Return [x, y] of the center of cell containing provided text 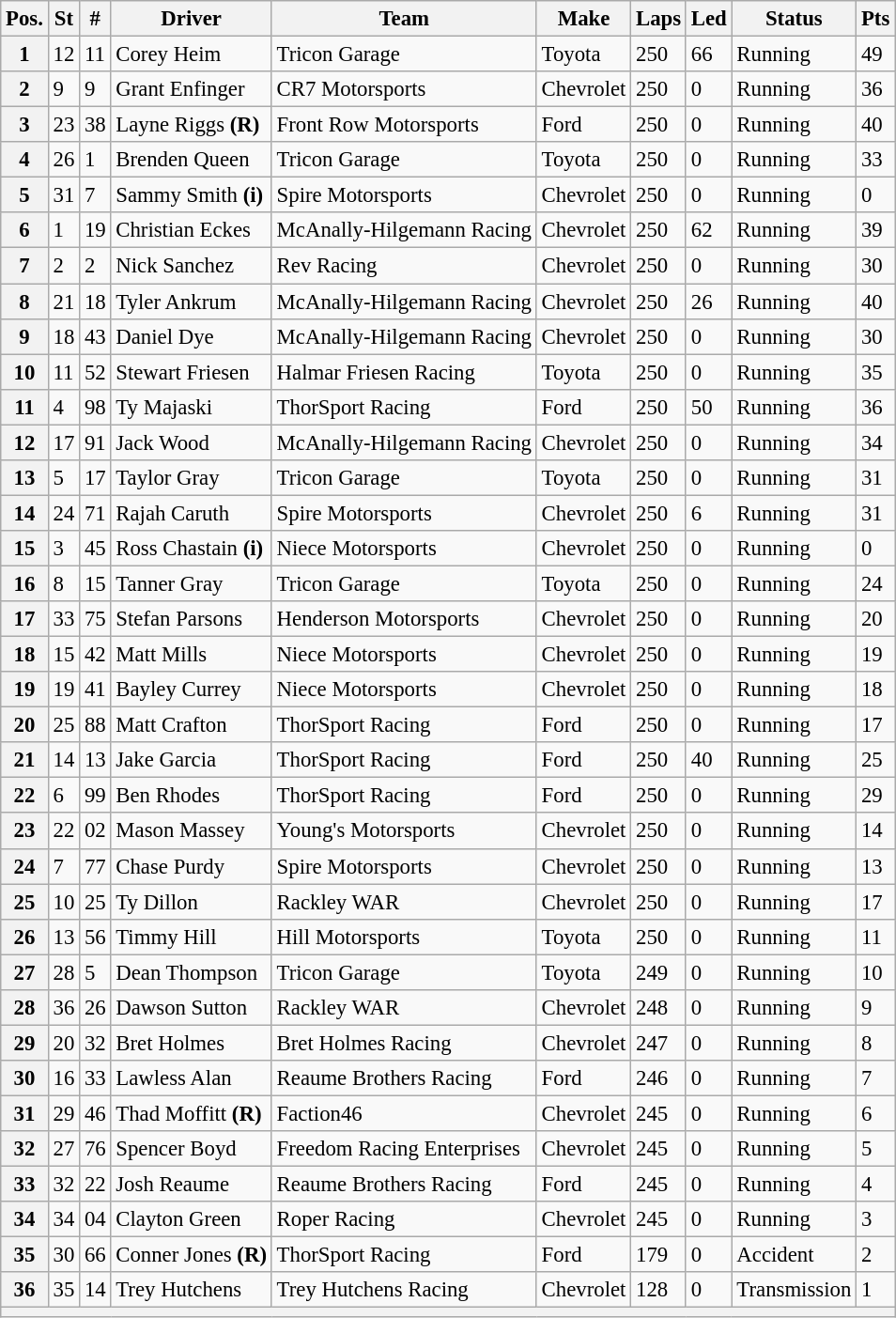
Driver [192, 19]
St [64, 19]
45 [96, 549]
Nick Sanchez [192, 266]
Trey Hutchens Racing [404, 1290]
Led [708, 19]
Stefan Parsons [192, 619]
Status [795, 19]
Accident [795, 1255]
Ty Dillon [192, 902]
43 [96, 336]
Thad Moffitt (R) [192, 1113]
88 [96, 725]
49 [875, 54]
Conner Jones (R) [192, 1255]
Layne Riggs (R) [192, 125]
Roper Racing [404, 1219]
Corey Heim [192, 54]
Make [583, 19]
50 [708, 407]
Team [404, 19]
Henderson Motorsports [404, 619]
179 [659, 1255]
Bayley Currey [192, 690]
Matt Crafton [192, 725]
Rev Racing [404, 266]
62 [708, 230]
Halmar Friesen Racing [404, 372]
Front Row Motorsports [404, 125]
Taylor Gray [192, 478]
Christian Eckes [192, 230]
CR7 Motorsports [404, 89]
76 [96, 1149]
Jake Garcia [192, 760]
247 [659, 1043]
98 [96, 407]
77 [96, 866]
Grant Enfinger [192, 89]
75 [96, 619]
Ty Majaski [192, 407]
Sammy Smith (i) [192, 195]
Stewart Friesen [192, 372]
Bret Holmes [192, 1043]
41 [96, 690]
Matt Mills [192, 655]
Bret Holmes Racing [404, 1043]
39 [875, 230]
46 [96, 1113]
Spencer Boyd [192, 1149]
Josh Reaume [192, 1185]
04 [96, 1219]
248 [659, 1008]
Pts [875, 19]
Tanner Gray [192, 583]
Tyler Ankrum [192, 302]
Trey Hutchens [192, 1290]
Clayton Green [192, 1219]
Dean Thompson [192, 972]
Laps [659, 19]
Hill Motorsports [404, 937]
91 [96, 442]
Lawless Alan [192, 1078]
Pos. [24, 19]
Daniel Dye [192, 336]
Ben Rhodes [192, 796]
Freedom Racing Enterprises [404, 1149]
Mason Massey [192, 831]
Jack Wood [192, 442]
42 [96, 655]
Young's Motorsports [404, 831]
71 [96, 513]
128 [659, 1290]
56 [96, 937]
Chase Purdy [192, 866]
Timmy Hill [192, 937]
38 [96, 125]
# [96, 19]
Transmission [795, 1290]
99 [96, 796]
Ross Chastain (i) [192, 549]
02 [96, 831]
Dawson Sutton [192, 1008]
246 [659, 1078]
249 [659, 972]
52 [96, 372]
Faction46 [404, 1113]
Brenden Queen [192, 160]
Rajah Caruth [192, 513]
